Pinpoint the cell where the given text exists, returning its (X, Y) midpoint coordinate. 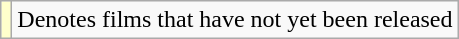
Denotes films that have not yet been released (235, 20)
